Locate the cell with the specified text and output its (x, y) center coordinate. 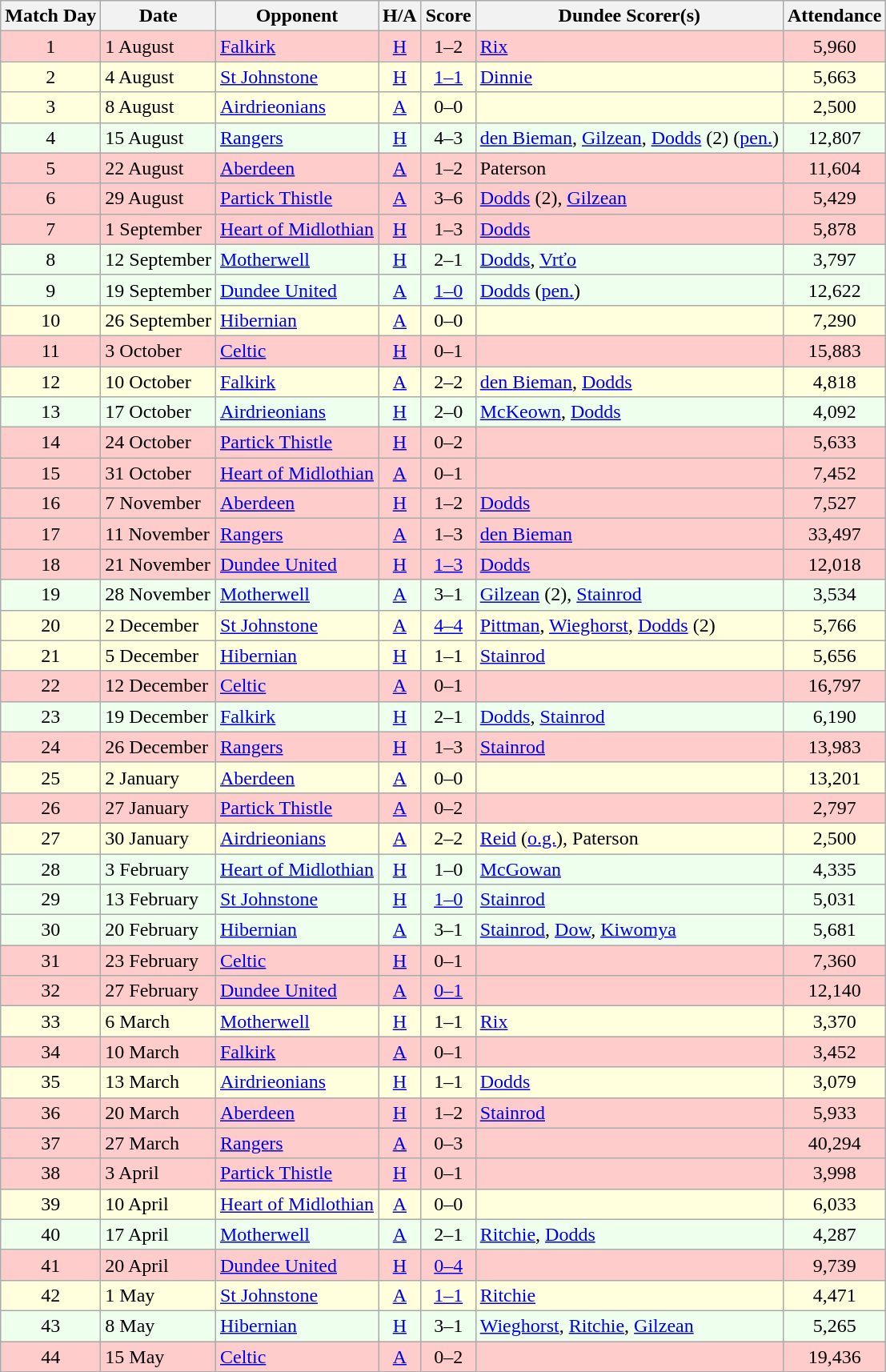
H/A (399, 16)
16,797 (834, 686)
5,265 (834, 1326)
7,290 (834, 320)
8 August (158, 107)
9,739 (834, 1265)
3,998 (834, 1173)
15 May (158, 1357)
6 (51, 199)
5,031 (834, 900)
22 (51, 686)
1 (51, 46)
3,797 (834, 259)
13 (51, 412)
2–0 (448, 412)
33 (51, 1021)
4,335 (834, 869)
26 (51, 808)
14 (51, 443)
18 (51, 564)
2 (51, 77)
5,633 (834, 443)
5,681 (834, 930)
13,201 (834, 777)
33,497 (834, 534)
McGowan (629, 869)
Dodds, Vrťo (629, 259)
20 April (158, 1265)
19 December (158, 716)
5 (51, 168)
11 (51, 351)
43 (51, 1326)
Dodds (pen.) (629, 290)
26 December (158, 747)
12,807 (834, 138)
27 February (158, 991)
20 February (158, 930)
23 February (158, 961)
5 December (158, 656)
7,527 (834, 503)
17 April (158, 1234)
Paterson (629, 168)
15,883 (834, 351)
12,622 (834, 290)
1 September (158, 229)
Date (158, 16)
1 August (158, 46)
28 (51, 869)
24 October (158, 443)
12 (51, 382)
Gilzean (2), Stainrod (629, 595)
Reid (o.g.), Paterson (629, 838)
3,079 (834, 1082)
24 (51, 747)
3 (51, 107)
4,287 (834, 1234)
20 (51, 625)
3 October (158, 351)
17 October (158, 412)
10 April (158, 1204)
Dinnie (629, 77)
6,033 (834, 1204)
27 (51, 838)
8 May (158, 1326)
5,663 (834, 77)
26 September (158, 320)
Dodds, Stainrod (629, 716)
4–4 (448, 625)
39 (51, 1204)
13 February (158, 900)
16 (51, 503)
Attendance (834, 16)
25 (51, 777)
11 November (158, 534)
29 August (158, 199)
19 September (158, 290)
21 (51, 656)
4 (51, 138)
12,140 (834, 991)
27 March (158, 1143)
15 August (158, 138)
10 (51, 320)
7 November (158, 503)
7,452 (834, 473)
10 March (158, 1052)
Ritchie (629, 1295)
12 December (158, 686)
4,818 (834, 382)
3 February (158, 869)
5,933 (834, 1113)
12,018 (834, 564)
5,656 (834, 656)
0–4 (448, 1265)
7,360 (834, 961)
6,190 (834, 716)
30 (51, 930)
37 (51, 1143)
3,452 (834, 1052)
Pittman, Wieghorst, Dodds (2) (629, 625)
38 (51, 1173)
19 (51, 595)
7 (51, 229)
Opponent (296, 16)
10 October (158, 382)
5,878 (834, 229)
20 March (158, 1113)
13,983 (834, 747)
44 (51, 1357)
40,294 (834, 1143)
27 January (158, 808)
31 October (158, 473)
32 (51, 991)
Score (448, 16)
6 March (158, 1021)
15 (51, 473)
Dodds (2), Gilzean (629, 199)
12 September (158, 259)
11,604 (834, 168)
den Bieman (629, 534)
1 May (158, 1295)
34 (51, 1052)
4–3 (448, 138)
9 (51, 290)
19,436 (834, 1357)
36 (51, 1113)
28 November (158, 595)
29 (51, 900)
31 (51, 961)
4,471 (834, 1295)
42 (51, 1295)
17 (51, 534)
Ritchie, Dodds (629, 1234)
3,534 (834, 595)
0–3 (448, 1143)
5,766 (834, 625)
41 (51, 1265)
22 August (158, 168)
3 April (158, 1173)
3,370 (834, 1021)
2 January (158, 777)
23 (51, 716)
35 (51, 1082)
Stainrod, Dow, Kiwomya (629, 930)
40 (51, 1234)
Dundee Scorer(s) (629, 16)
4,092 (834, 412)
den Bieman, Dodds (629, 382)
4 August (158, 77)
McKeown, Dodds (629, 412)
30 January (158, 838)
Match Day (51, 16)
Wieghorst, Ritchie, Gilzean (629, 1326)
den Bieman, Gilzean, Dodds (2) (pen.) (629, 138)
3–6 (448, 199)
8 (51, 259)
5,960 (834, 46)
13 March (158, 1082)
2,797 (834, 808)
5,429 (834, 199)
21 November (158, 564)
2 December (158, 625)
